Capture the cell that displays the provided text and extract its (X, Y) central coordinate. 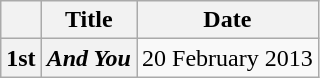
1st (21, 58)
Date (227, 20)
And You (88, 58)
Title (88, 20)
20 February 2013 (227, 58)
